Locate the cell with the specified text and output its (X, Y) center coordinate. 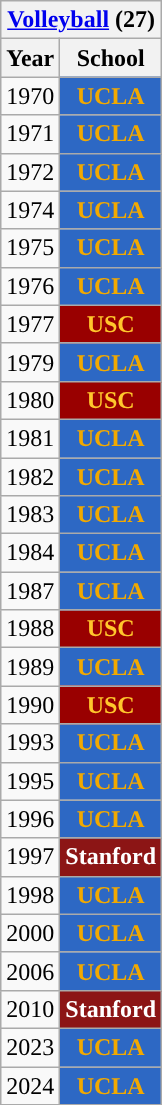
1988 (30, 629)
2006 (30, 971)
1990 (30, 705)
1979 (30, 362)
1989 (30, 667)
1982 (30, 477)
1998 (30, 895)
1975 (30, 248)
1977 (30, 324)
1970 (30, 96)
1984 (30, 553)
Volleyball (27) (82, 20)
1972 (30, 172)
1980 (30, 400)
1997 (30, 857)
2000 (30, 933)
1987 (30, 591)
1983 (30, 515)
School (111, 58)
1974 (30, 210)
1995 (30, 781)
1993 (30, 743)
1971 (30, 134)
1981 (30, 438)
Year (30, 58)
1996 (30, 819)
1976 (30, 286)
2010 (30, 1009)
2023 (30, 1047)
2024 (30, 1085)
